Locate the cell with the specified text and output its (x, y) center coordinate. 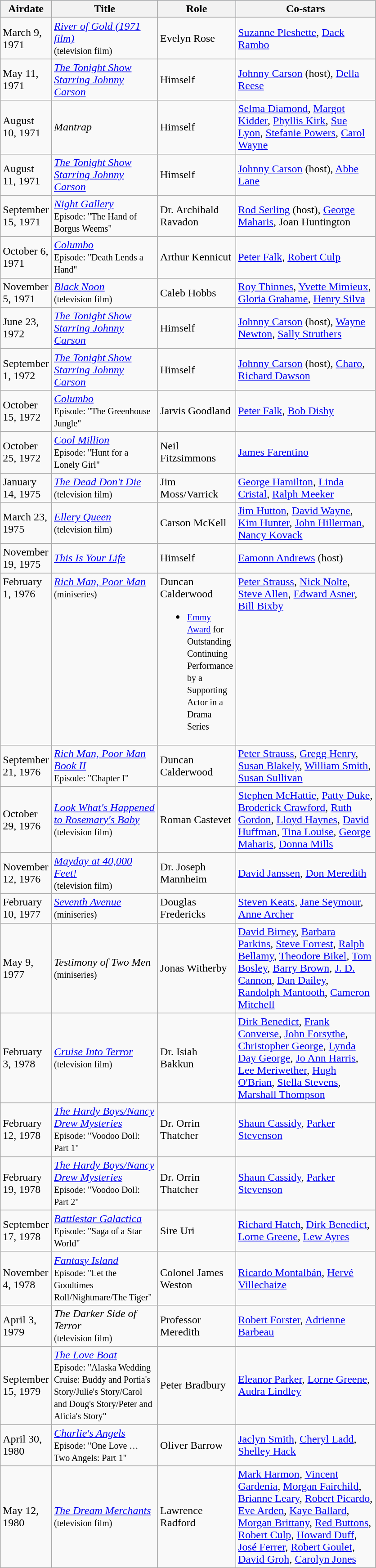
The Hardy Boys/Nancy Drew Mysteries Episode: "Voodoo Doll: Part 1" (104, 1130)
Johnny Carson (host), Della Reese (306, 80)
October 15, 1972 (26, 411)
Arthur Kennicut (197, 257)
Neil Fitzsimmons (197, 452)
August 11, 1971 (26, 175)
Duncan CalderwoodEmmy Award for Outstanding Continuing Performance by a Supporting Actor in a Drama Series (197, 659)
Rod Serling (host), George Maharis, Joan Huntington (306, 216)
November 5, 1971 (26, 292)
February 1, 1976 (26, 659)
March 9, 1971 (26, 38)
Jim Moss/Varrick (197, 488)
Peter Falk, Robert Culp (306, 257)
Suzanne Pleshette, Dack Rambo (306, 38)
Robert Forster, Adrienne Barbeau (306, 1326)
May 11, 1971 (26, 80)
June 23, 1972 (26, 328)
Stephen McHattie, Patty Duke, Broderick Crawford, Ruth Gordon, Lloyd Haynes, David Huffman, Tina Louise, George Maharis, Donna Mills (306, 820)
Cruise Into Terror (television film) (104, 1058)
September 1, 1972 (26, 369)
Dr. Isiah Bakkun (197, 1058)
April 3, 1979 (26, 1326)
May 12, 1980 (26, 1517)
October 29, 1976 (26, 820)
Charlie's Angels Episode: "One Love … Two Angels: Part 1" (104, 1445)
Peter Falk, Bob Dishy (306, 411)
Johnny Carson (host), Charo, Richard Dawson (306, 369)
Peter Strauss, Nick Nolte, Steve Allen, Edward Asner, Bill Bixby (306, 659)
Ricardo Montalbán, Hervé Villechaize (306, 1278)
May 9, 1977 (26, 968)
April 30, 1980 (26, 1445)
November 19, 1975 (26, 559)
Fantasy Island Episode: "Let the Goodtimes Roll/Nightmare/The Tiger" (104, 1278)
Selma Diamond, Margot Kidder, Phyllis Kirk, Sue Lyon, Stefanie Powers, Carol Wayne (306, 127)
September 17, 1978 (26, 1231)
Seventh Avenue (miniseries) (104, 909)
January 14, 1975 (26, 488)
Roy Thinnes, Yvette Mimieux, Gloria Grahame, Henry Silva (306, 292)
James Farentino (306, 452)
Airdate (26, 9)
February 3, 1978 (26, 1058)
Eamonn Andrews (host) (306, 559)
Night Gallery Episode: "The Hand of Borgus Weems" (104, 216)
Rich Man, Poor Man (miniseries) (104, 659)
Mayday at 40,000 Feet! (television film) (104, 873)
Peter Strauss, Gregg Henry, Susan Blakely, William Smith, Susan Sullivan (306, 766)
Testimony of Two Men (miniseries) (104, 968)
Title (104, 9)
Look What's Happened to Rosemary's Baby(television film) (104, 820)
September 15, 1971 (26, 216)
Jim Hutton, David Wayne, Kim Hunter, John Hillerman, Nancy Kovack (306, 523)
Ellery Queen (television film) (104, 523)
February 19, 1978 (26, 1183)
Rich Man, Poor Man Book II Episode: "Chapter I" (104, 766)
Johnny Carson (host), Abbe Lane (306, 175)
September 21, 1976 (26, 766)
Caleb Hobbs (197, 292)
Lawrence Radford (197, 1517)
Dr. Joseph Mannheim (197, 873)
The Love Boat Episode: "Alaska Wedding Cruise: Buddy and Portia's Story/Julie's Story/Carol and Doug's Story/Peter and Alicia's Story" (104, 1385)
David Janssen, Don Meredith (306, 873)
October 25, 1972 (26, 452)
Eleanor Parker, Lorne Greene, Audra Lindley (306, 1385)
ColumboEpisode: "The Greenhouse Jungle" (104, 411)
Role (197, 9)
The Dream Merchants (television film) (104, 1517)
August 10, 1971 (26, 127)
Professor Meredith (197, 1326)
November 12, 1976 (26, 873)
Jonas Witherby (197, 968)
Duncan Calderwood (197, 766)
November 4, 1978 (26, 1278)
George Hamilton, Linda Cristal, Ralph Meeker (306, 488)
Mantrap (104, 127)
October 6, 1971 (26, 257)
This Is Your Life (104, 559)
February 12, 1978 (26, 1130)
Co-stars (306, 9)
Oliver Barrow (197, 1445)
Jarvis Goodland (197, 411)
Sire Uri (197, 1231)
Columbo Episode: "Death Lends a Hand" (104, 257)
Colonel James Weston (197, 1278)
Richard Hatch, Dirk Benedict, Lorne Greene, Lew Ayres (306, 1231)
Dr. Archibald Ravadon (197, 216)
February 10, 1977 (26, 909)
Roman Castevet (197, 820)
March 23, 1975 (26, 523)
Black Noon(television film) (104, 292)
Johnny Carson (host), Wayne Newton, Sally Struthers (306, 328)
September 15, 1979 (26, 1385)
River of Gold (1971 film) (television film) (104, 38)
The Dead Don't Die(television film) (104, 488)
The Darker Side of Terror (television film) (104, 1326)
Jaclyn Smith, Cheryl Ladd, Shelley Hack (306, 1445)
Douglas Fredericks (197, 909)
Cool Million Episode: "Hunt for a Lonely Girl" (104, 452)
Battlestar Galactica Episode: "Saga of a Star World" (104, 1231)
The Hardy Boys/Nancy Drew Mysteries Episode: "Voodoo Doll: Part 2" (104, 1183)
Carson McKell (197, 523)
Steven Keats, Jane Seymour, Anne Archer (306, 909)
Evelyn Rose (197, 38)
Peter Bradbury (197, 1385)
